Locate the cell with the specified text and output its [x, y] center coordinate. 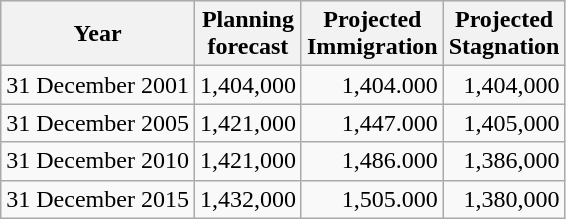
1,380,000 [504, 199]
31 December 2015 [98, 199]
Planningforecast [248, 34]
1,405,000 [504, 123]
1,386,000 [504, 161]
31 December 2010 [98, 161]
1,432,000 [248, 199]
Year [98, 34]
1,486.000 [372, 161]
1,404.000 [372, 85]
ProjectedImmigration [372, 34]
31 December 2005 [98, 123]
1,447.000 [372, 123]
31 December 2001 [98, 85]
ProjectedStagnation [504, 34]
1,505.000 [372, 199]
